Search for the cell housing the specified text and yield its (x, y) center coordinate. 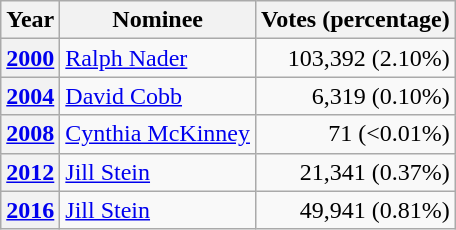
2012 (30, 172)
49,941 (0.81%) (356, 210)
Ralph Nader (158, 58)
Year (30, 20)
103,392 (2.10%) (356, 58)
21,341 (0.37%) (356, 172)
6,319 (0.10%) (356, 96)
Cynthia McKinney (158, 134)
Votes (percentage) (356, 20)
71 (<0.01%) (356, 134)
2008 (30, 134)
2016 (30, 210)
Nominee (158, 20)
David Cobb (158, 96)
2000 (30, 58)
2004 (30, 96)
